Find where the given text appears and provide that cell's center as (X, Y) coordinate. 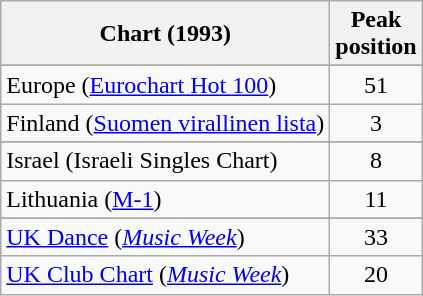
UK Dance (Music Week) (166, 237)
Peakposition (376, 34)
Lithuania (M-1) (166, 199)
Israel (Israeli Singles Chart) (166, 161)
3 (376, 123)
Finland (Suomen virallinen lista) (166, 123)
UK Club Chart (Music Week) (166, 275)
51 (376, 85)
20 (376, 275)
8 (376, 161)
33 (376, 237)
11 (376, 199)
Europe (Eurochart Hot 100) (166, 85)
Chart (1993) (166, 34)
